Output the (X, Y) coordinate of the center of the cell containing the given text.  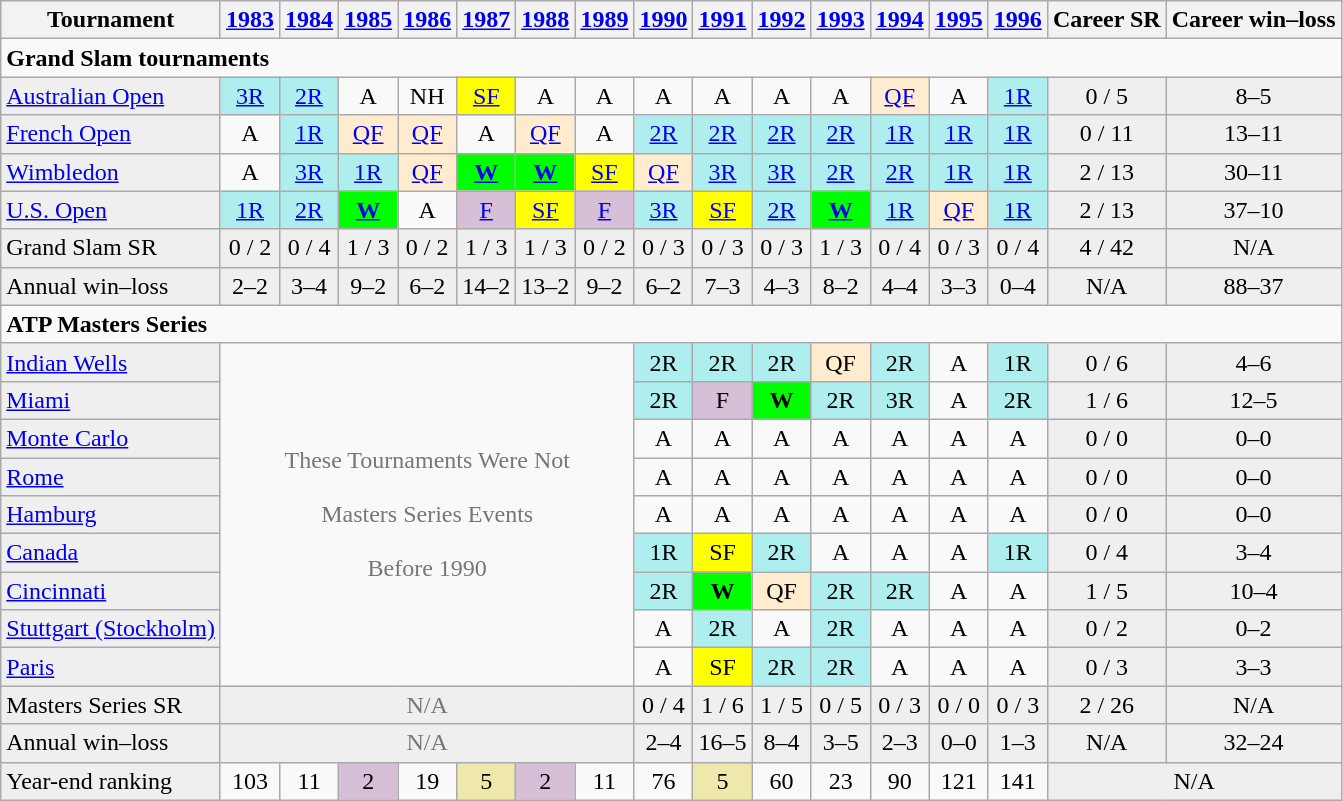
0–2 (1254, 629)
Miami (111, 400)
1990 (664, 20)
13–11 (1254, 134)
16–5 (722, 743)
0 / 6 (1106, 362)
Hamburg (111, 515)
Indian Wells (111, 362)
23 (840, 781)
13–2 (546, 286)
60 (782, 781)
4 / 42 (1106, 248)
0 / 11 (1106, 134)
4–6 (1254, 362)
Cincinnati (111, 591)
NH (428, 96)
2–4 (664, 743)
French Open (111, 134)
Tournament (111, 20)
90 (900, 781)
88–37 (1254, 286)
1996 (1018, 20)
Paris (111, 667)
Career win–loss (1254, 20)
14–2 (486, 286)
8–2 (840, 286)
1988 (546, 20)
Year-end ranking (111, 781)
8–4 (782, 743)
1–3 (1018, 743)
103 (250, 781)
Masters Series SR (111, 705)
Canada (111, 553)
Stuttgart (Stockholm) (111, 629)
1989 (604, 20)
1993 (840, 20)
1985 (368, 20)
1991 (722, 20)
1994 (900, 20)
1995 (958, 20)
U.S. Open (111, 210)
4–3 (782, 286)
1992 (782, 20)
4–4 (900, 286)
8–5 (1254, 96)
Rome (111, 477)
Wimbledon (111, 172)
12–5 (1254, 400)
1984 (310, 20)
7–3 (722, 286)
10–4 (1254, 591)
2–3 (900, 743)
0–4 (1018, 286)
76 (664, 781)
Grand Slam tournaments (671, 58)
19 (428, 781)
1987 (486, 20)
Career SR (1106, 20)
2 / 26 (1106, 705)
32–24 (1254, 743)
These Tournaments Were NotMasters Series EventsBefore 1990 (426, 514)
121 (958, 781)
Grand Slam SR (111, 248)
141 (1018, 781)
Australian Open (111, 96)
1983 (250, 20)
Monte Carlo (111, 438)
1986 (428, 20)
2–2 (250, 286)
30–11 (1254, 172)
37–10 (1254, 210)
3–5 (840, 743)
ATP Masters Series (671, 324)
